Identify which cell holds the provided text, then report its [X, Y] central coordinate. 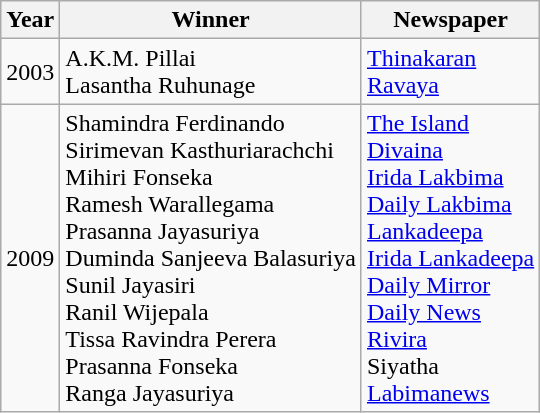
Newspaper [450, 20]
Year [30, 20]
A.K.M. PillaiLasantha Ruhunage [211, 72]
2003 [30, 72]
2009 [30, 258]
The IslandDivainaIrida LakbimaDaily LakbimaLankadeepaIrida LankadeepaDaily MirrorDaily NewsRiviraSiyathaLabimanews [450, 258]
ThinakaranRavaya [450, 72]
Winner [211, 20]
